Pinpoint the cell where the given text exists, returning its [X, Y] midpoint coordinate. 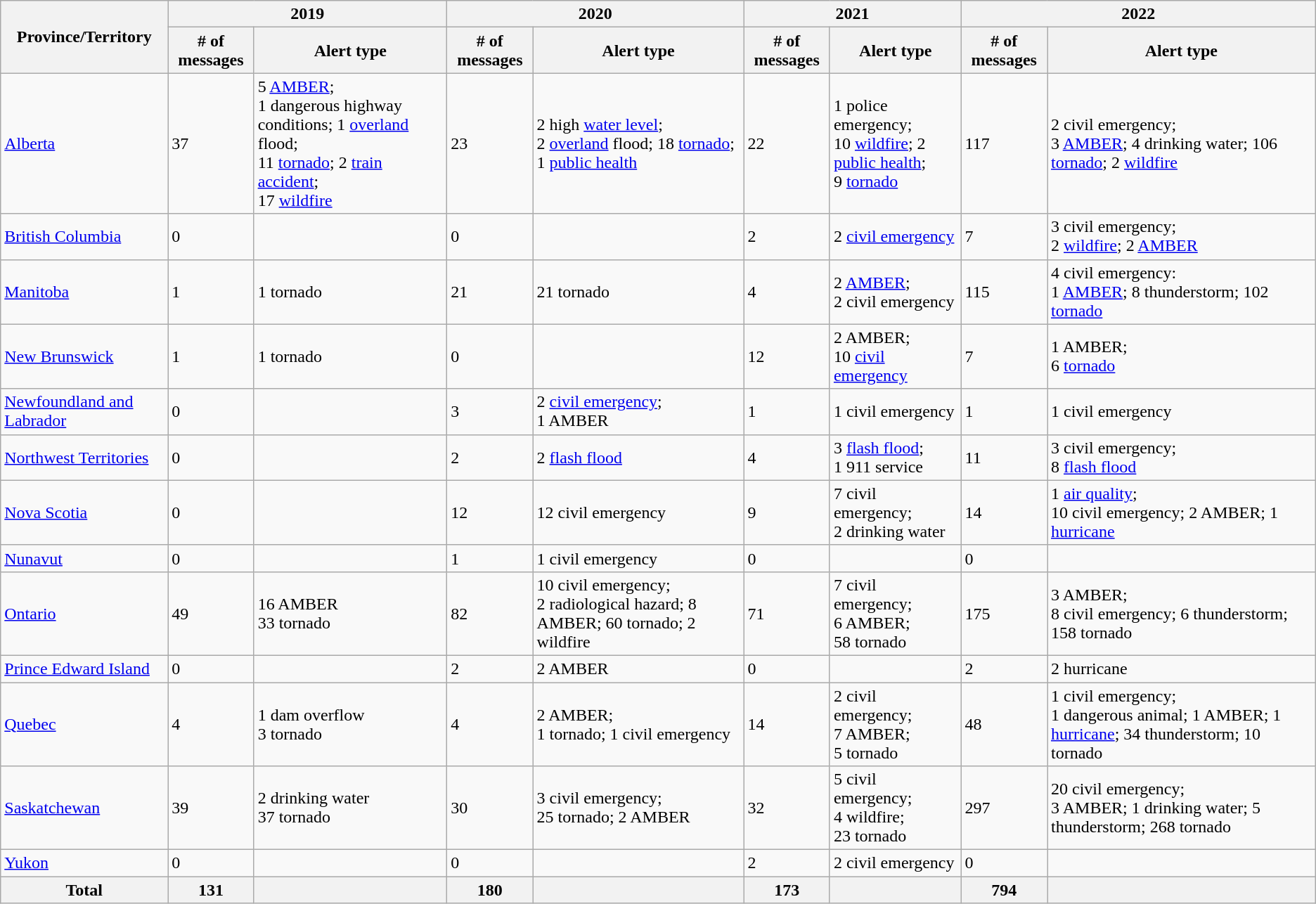
Province/Territory [84, 37]
2 AMBER;10 civil emergency [896, 356]
173 [787, 890]
1 civil emergency;1 dangerous animal; 1 AMBER; 1 hurricane; 34 thunderstorm; 10 tornado [1182, 724]
37 [211, 143]
39 [211, 808]
Northwest Territories [84, 457]
2 flash flood [638, 457]
3 flash flood;1 911 service [896, 457]
11 [1004, 457]
5 civil emergency;4 wildfire;23 tornado [896, 808]
5 AMBER;1 dangerous highway conditions; 1 overland flood;11 tornado; 2 train accident;17 wildfire [350, 143]
9 [787, 512]
12 civil emergency [638, 512]
1 dam overflow3 tornado [350, 724]
Yukon [84, 863]
Alberta [84, 143]
Newfoundland and Labrador [84, 412]
Prince Edward Island [84, 669]
2 AMBER [638, 669]
82 [490, 613]
2 civil emergency;1 AMBER [638, 412]
Manitoba [84, 292]
2020 [595, 14]
115 [1004, 292]
2 AMBER;2 civil emergency [896, 292]
30 [490, 808]
2019 [308, 14]
Saskatchewan [84, 808]
1 AMBER;6 tornado [1182, 356]
32 [787, 808]
7 civil emergency;6 AMBER;58 tornado [896, 613]
4 civil emergency:1 AMBER; 8 thunderstorm; 102 tornado [1182, 292]
23 [490, 143]
Nova Scotia [84, 512]
21 tornado [638, 292]
2 civil emergency;3 AMBER; 4 drinking water; 106 tornado; 2 wildfire [1182, 143]
2022 [1138, 14]
2 civil emergency;7 AMBER;5 tornado [896, 724]
175 [1004, 613]
22 [787, 143]
297 [1004, 808]
Total [84, 890]
20 civil emergency;3 AMBER; 1 drinking water; 5 thunderstorm; 268 tornado [1182, 808]
71 [787, 613]
Ontario [84, 613]
3 civil emergency;2 wildfire; 2 AMBER [1182, 236]
2 drinking water37 tornado [350, 808]
2021 [852, 14]
794 [1004, 890]
1 police emergency;10 wildfire; 2 public health;9 tornado [896, 143]
48 [1004, 724]
Quebec [84, 724]
10 civil emergency;2 radiological hazard; 8 AMBER; 60 tornado; 2 wildfire [638, 613]
British Columbia [84, 236]
3 civil emergency;25 tornado; 2 AMBER [638, 808]
3 AMBER;8 civil emergency; 6 thunderstorm; 158 tornado [1182, 613]
3 [490, 412]
New Brunswick [84, 356]
49 [211, 613]
117 [1004, 143]
3 civil emergency;8 flash flood [1182, 457]
180 [490, 890]
2 AMBER;1 tornado; 1 civil emergency [638, 724]
7 civil emergency;2 drinking water [896, 512]
21 [490, 292]
131 [211, 890]
Nunavut [84, 558]
1 air quality;10 civil emergency; 2 AMBER; 1 hurricane [1182, 512]
16 AMBER33 tornado [350, 613]
2 high water level;2 overland flood; 18 tornado;1 public health [638, 143]
2 hurricane [1182, 669]
